For the text-containing cell, return its midpoint in [x, y] coordinate format. 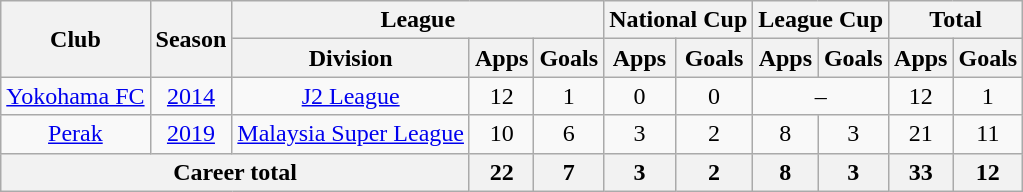
Club [76, 39]
10 [501, 134]
Career total [236, 172]
22 [501, 172]
Perak [76, 134]
2019 [191, 134]
6 [569, 134]
33 [921, 172]
– [821, 96]
Yokohama FC [76, 96]
Malaysia Super League [351, 134]
Division [351, 58]
Season [191, 39]
11 [988, 134]
League [418, 20]
National Cup [678, 20]
Total [956, 20]
League Cup [821, 20]
21 [921, 134]
2014 [191, 96]
7 [569, 172]
J2 League [351, 96]
